Provide the [x, y] coordinate of the cell's center where the given text is located.  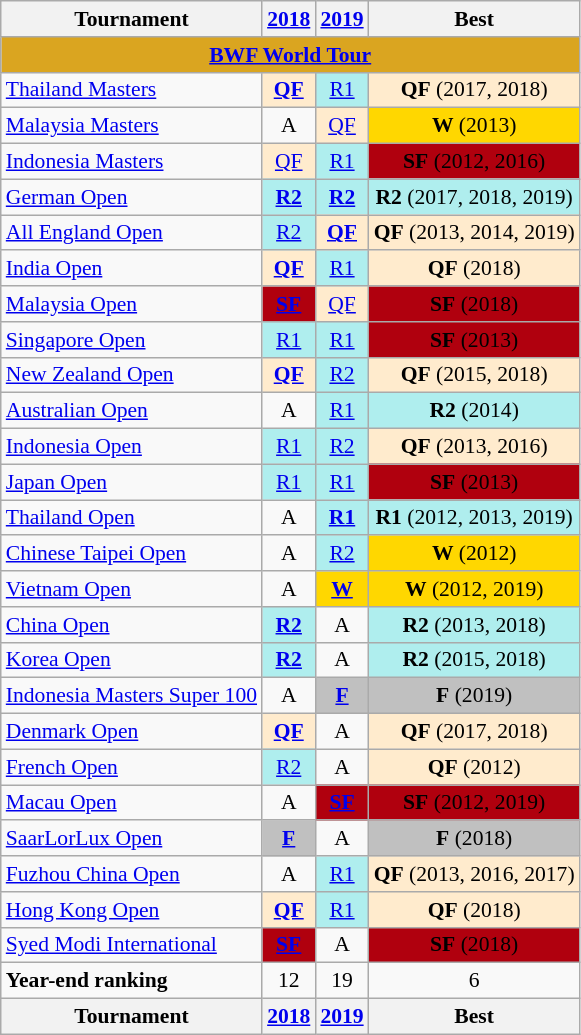
W [342, 589]
Indonesia Masters Super 100 [132, 696]
Vietnam Open [132, 589]
W (2012) [474, 554]
India Open [132, 269]
Thailand Masters [132, 90]
6 [474, 981]
German Open [132, 197]
QF (2012) [474, 767]
R2 (2015, 2018) [474, 660]
R2 (2014) [474, 411]
Fuzhou China Open [132, 874]
Australian Open [132, 411]
Chinese Taipei Open [132, 554]
Indonesia Masters [132, 162]
New Zealand Open [132, 375]
Singapore Open [132, 340]
W (2013) [474, 126]
Year-end ranking [132, 981]
R2 (2017, 2018, 2019) [474, 197]
Syed Modi International [132, 945]
12 [288, 981]
SF (2012, 2019) [474, 803]
BWF World Tour [290, 55]
R1 (2012, 2013, 2019) [474, 518]
Indonesia Open [132, 447]
Denmark Open [132, 732]
Japan Open [132, 482]
French Open [132, 767]
Malaysia Masters [132, 126]
QF (2013, 2016, 2017) [474, 874]
Malaysia Open [132, 304]
Macau Open [132, 803]
QF (2013, 2016) [474, 447]
W (2012, 2019) [474, 589]
SaarLorLux Open [132, 839]
Hong Kong Open [132, 910]
QF (2013, 2014, 2019) [474, 233]
19 [342, 981]
SF (2012, 2016) [474, 162]
R2 (2013, 2018) [474, 625]
All England Open [132, 233]
F (2018) [474, 839]
Thailand Open [132, 518]
F (2019) [474, 696]
QF (2015, 2018) [474, 375]
Korea Open [132, 660]
China Open [132, 625]
